Capture the cell that displays the provided text and extract its [x, y] central coordinate. 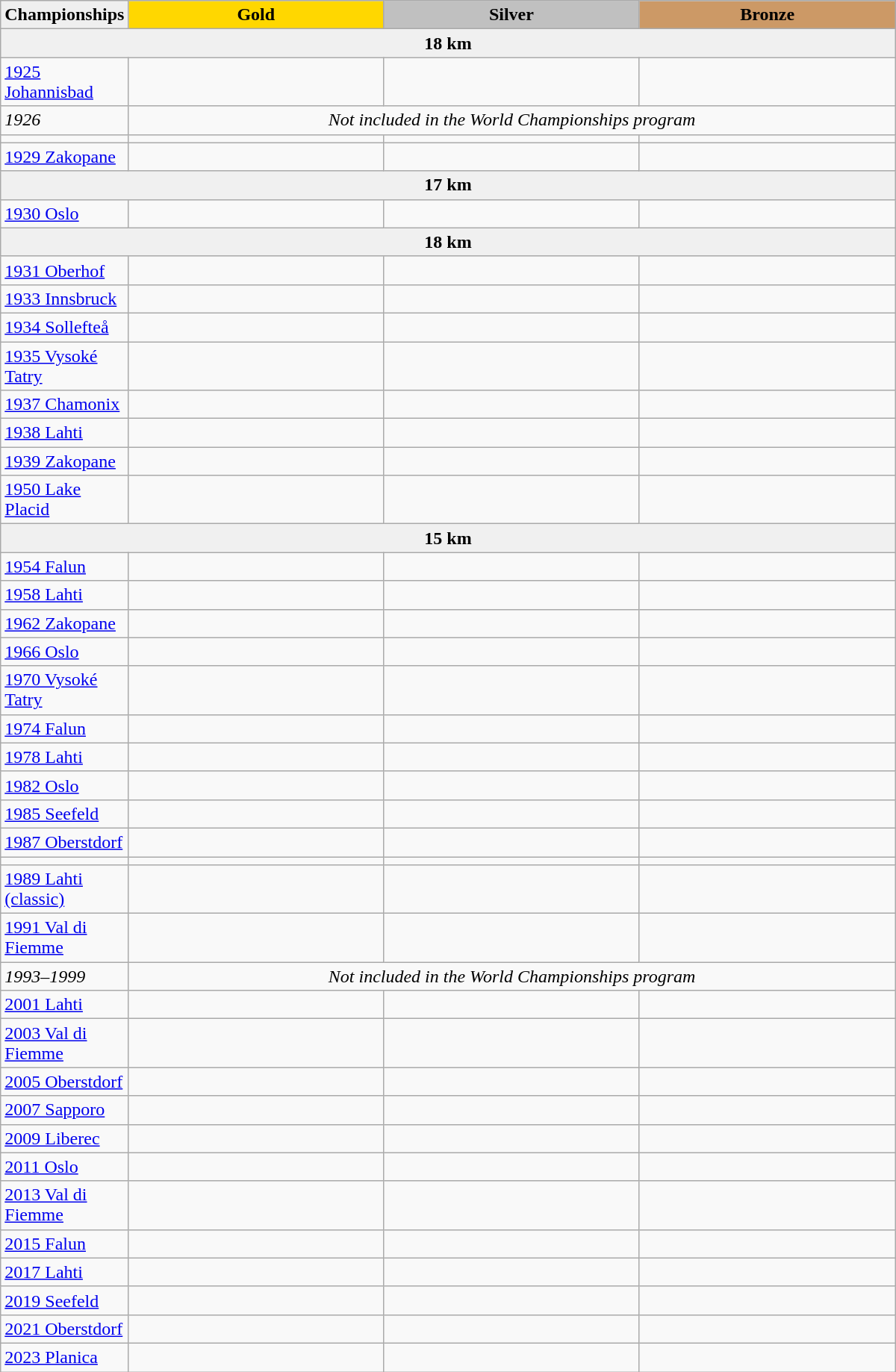
17 km [448, 185]
Silver [511, 15]
Gold [256, 15]
1939 Zakopane [64, 461]
1966 Oslo [64, 652]
1970 Vysoké Tatry [64, 690]
2001 Lahti [64, 1005]
1933 Innsbruck [64, 299]
1993–1999 [64, 976]
2021 Oberstdorf [64, 1329]
2017 Lahti [64, 1272]
2007 Sapporo [64, 1110]
1974 Falun [64, 729]
1950 Lake Placid [64, 500]
2023 Planica [64, 1357]
Bronze [768, 15]
Championships [64, 15]
1991 Val di Fiemme [64, 938]
2015 Falun [64, 1244]
1925 Johannisbad [64, 82]
1935 Vysoké Tatry [64, 366]
1926 [64, 120]
1982 Oslo [64, 785]
1958 Lahti [64, 595]
1931 Oberhof [64, 270]
15 km [448, 538]
2019 Seefeld [64, 1300]
1985 Seefeld [64, 814]
1989 Lahti (classic) [64, 890]
2011 Oslo [64, 1167]
1962 Zakopane [64, 623]
1934 Sollefteå [64, 327]
1987 Oberstdorf [64, 842]
2013 Val di Fiemme [64, 1205]
1978 Lahti [64, 757]
1937 Chamonix [64, 405]
2005 Oberstdorf [64, 1082]
1954 Falun [64, 567]
1929 Zakopane [64, 157]
1938 Lahti [64, 433]
2009 Liberec [64, 1138]
1930 Oslo [64, 213]
2003 Val di Fiemme [64, 1044]
